Capture the cell that displays the provided text and extract its [X, Y] central coordinate. 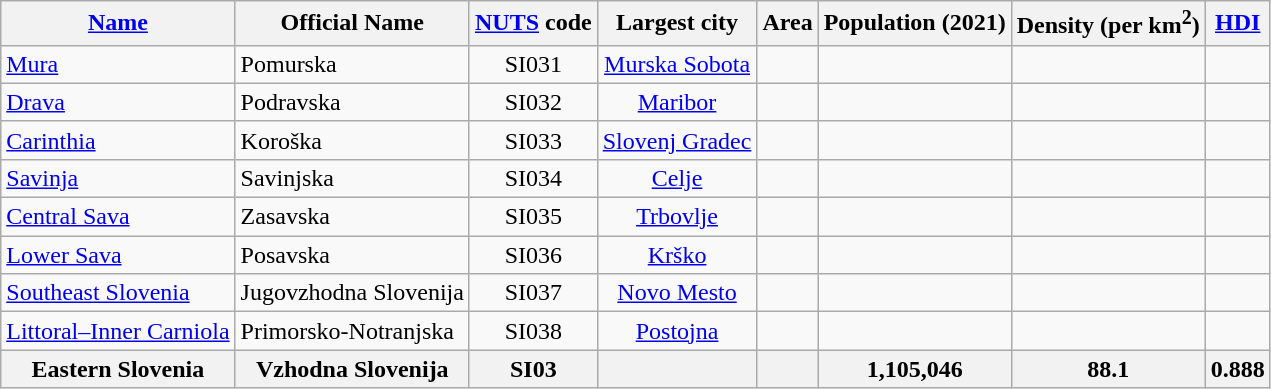
SI035 [533, 217]
SI031 [533, 64]
Mura [118, 64]
Trbovlje [677, 217]
NUTS code [533, 24]
88.1 [1108, 369]
Krško [677, 255]
0.888 [1238, 369]
SI038 [533, 331]
Pomurska [352, 64]
Savinjska [352, 178]
Central Sava [118, 217]
Largest city [677, 24]
Southeast Slovenia [118, 293]
SI03 [533, 369]
Vzhodna Slovenija [352, 369]
Lower Sava [118, 255]
Celje [677, 178]
SI032 [533, 102]
SI036 [533, 255]
Zasavska [352, 217]
Novo Mesto [677, 293]
Jugovzhodna Slovenija [352, 293]
Postojna [677, 331]
Littoral–Inner Carniola [118, 331]
Name [118, 24]
SI033 [533, 140]
Area [788, 24]
Podravska [352, 102]
Eastern Slovenia [118, 369]
Slovenj Gradec [677, 140]
Drava [118, 102]
Murska Sobota [677, 64]
SI034 [533, 178]
Density (per km2) [1108, 24]
SI037 [533, 293]
Savinja [118, 178]
Koroška [352, 140]
HDI [1238, 24]
Posavska [352, 255]
Maribor [677, 102]
Population (2021) [914, 24]
Carinthia [118, 140]
Primorsko-Notranjska [352, 331]
Official Name [352, 24]
1,105,046 [914, 369]
